Extract the (x, y) coordinate from the center of the cell holding the provided text.  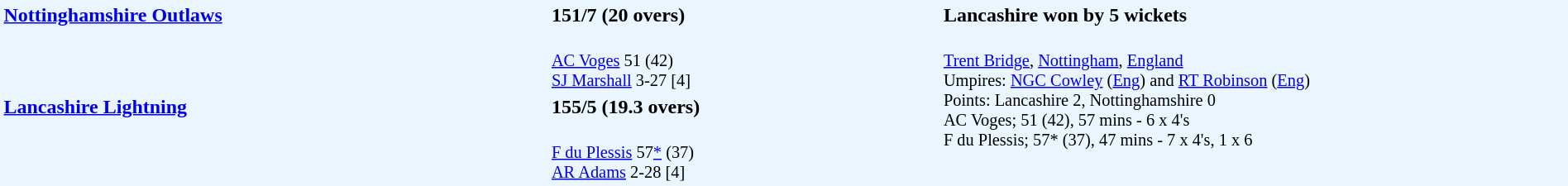
155/5 (19.3 overs) (744, 107)
AC Voges 51 (42) SJ Marshall 3-27 [4] (744, 61)
151/7 (20 overs) (744, 15)
Nottinghamshire Outlaws (275, 47)
F du Plessis 57* (37) AR Adams 2-28 [4] (744, 152)
Lancashire Lightning (275, 139)
Lancashire won by 5 wickets (1254, 15)
